For the text-containing cell, return its midpoint in [x, y] coordinate format. 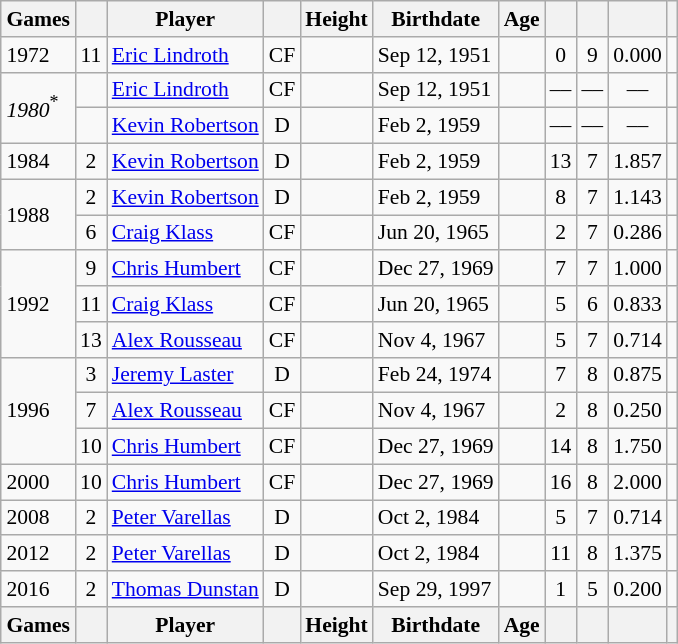
0.833 [638, 304]
1980* [38, 108]
2016 [38, 589]
3 [91, 375]
0.250 [638, 411]
1996 [38, 410]
0 [561, 55]
Thomas Dunstan [186, 589]
0.286 [638, 233]
Feb 24, 1974 [436, 375]
2008 [38, 518]
1.750 [638, 447]
1984 [38, 162]
1988 [38, 214]
2012 [38, 554]
0.200 [638, 589]
16 [561, 482]
2.000 [638, 482]
0.000 [638, 55]
1972 [38, 55]
0.875 [638, 375]
14 [561, 447]
1.000 [638, 269]
1.857 [638, 162]
Jeremy Laster [186, 375]
1.375 [638, 554]
1.143 [638, 197]
1 [561, 589]
2000 [38, 482]
1992 [38, 304]
Sep 29, 1997 [436, 589]
